Search for the cell housing the specified text and yield its [x, y] center coordinate. 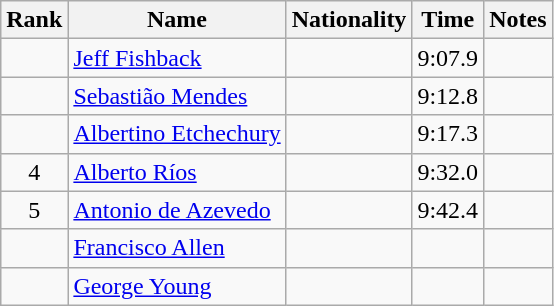
Nationality [349, 20]
9:07.9 [448, 58]
9:17.3 [448, 134]
Time [448, 20]
9:12.8 [448, 96]
Jeff Fishback [177, 58]
Rank [34, 20]
Alberto Ríos [177, 172]
9:42.4 [448, 210]
George Young [177, 286]
9:32.0 [448, 172]
5 [34, 210]
Francisco Allen [177, 248]
Albertino Etchechury [177, 134]
Antonio de Azevedo [177, 210]
Name [177, 20]
4 [34, 172]
Notes [518, 20]
Sebastião Mendes [177, 96]
